Capture the cell that displays the provided text and extract its (x, y) central coordinate. 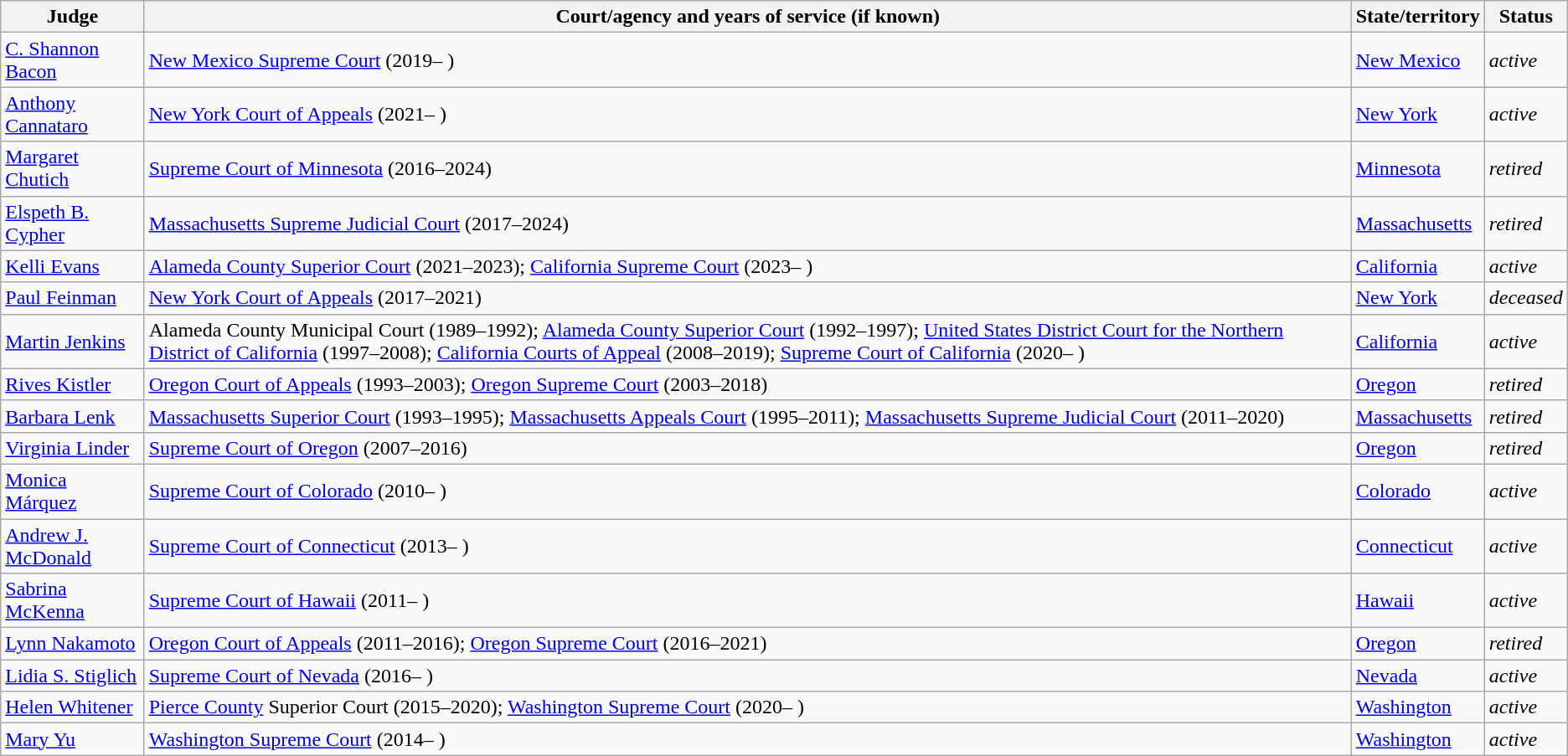
Supreme Court of Nevada (2016– ) (747, 676)
Status (1526, 17)
Anthony Cannataro (72, 114)
Alameda County Superior Court (2021–2023); California Supreme Court (2023– ) (747, 266)
Oregon Court of Appeals (2011–2016); Oregon Supreme Court (2016–2021) (747, 644)
New Mexico (1417, 60)
Margaret Chutich (72, 169)
Supreme Court of Minnesota (2016–2024) (747, 169)
Oregon Court of Appeals (1993–2003); Oregon Supreme Court (2003–2018) (747, 384)
Judge (72, 17)
Lidia S. Stiglich (72, 676)
Washington Supreme Court (2014– ) (747, 739)
Nevada (1417, 676)
Massachusetts Superior Court (1993–1995); Massachusetts Appeals Court (1995–2011); Massachusetts Supreme Judicial Court (2011–2020) (747, 416)
Martin Jenkins (72, 342)
deceased (1526, 298)
State/territory (1417, 17)
Connecticut (1417, 546)
Andrew J. McDonald (72, 546)
C. Shannon Bacon (72, 60)
Supreme Court of Colorado (2010– ) (747, 491)
Rives Kistler (72, 384)
Colorado (1417, 491)
Supreme Court of Oregon (2007–2016) (747, 448)
New York Court of Appeals (2017–2021) (747, 298)
Massachusetts Supreme Judicial Court (2017–2024) (747, 223)
Supreme Court of Hawaii (2011– ) (747, 601)
Minnesota (1417, 169)
Hawaii (1417, 601)
Pierce County Superior Court (2015–2020); Washington Supreme Court (2020– ) (747, 707)
Sabrina McKenna (72, 601)
Supreme Court of Connecticut (2013– ) (747, 546)
Kelli Evans (72, 266)
Court/agency and years of service (if known) (747, 17)
Helen Whitener (72, 707)
Elspeth B. Cypher (72, 223)
New Mexico Supreme Court (2019– ) (747, 60)
Lynn Nakamoto (72, 644)
Mary Yu (72, 739)
Monica Márquez (72, 491)
New York Court of Appeals (2021– ) (747, 114)
Barbara Lenk (72, 416)
Paul Feinman (72, 298)
Virginia Linder (72, 448)
